Extract the (x, y) coordinate from the center of the cell holding the provided text.  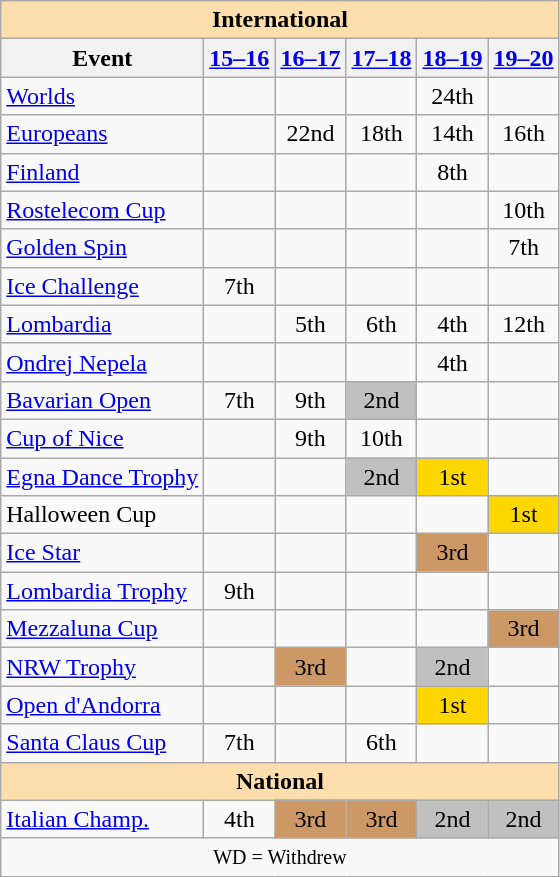
22nd (310, 134)
Ondrej Nepela (102, 362)
16–17 (310, 58)
15–16 (240, 58)
Egna Dance Trophy (102, 477)
Cup of Nice (102, 438)
Golden Spin (102, 248)
8th (452, 172)
Ice Challenge (102, 286)
WD = Withdrew (280, 857)
24th (452, 96)
18th (382, 134)
Worlds (102, 96)
Open d'Andorra (102, 705)
Europeans (102, 134)
Halloween Cup (102, 515)
16th (524, 134)
Rostelecom Cup (102, 210)
Ice Star (102, 553)
14th (452, 134)
Lombardia Trophy (102, 591)
18–19 (452, 58)
19–20 (524, 58)
Event (102, 58)
NRW Trophy (102, 667)
Santa Claus Cup (102, 743)
Bavarian Open (102, 400)
Finland (102, 172)
12th (524, 324)
Italian Champ. (102, 819)
National (280, 781)
5th (310, 324)
Lombardia (102, 324)
Mezzaluna Cup (102, 629)
International (280, 20)
17–18 (382, 58)
